Locate the cell with the specified text and output its [x, y] center coordinate. 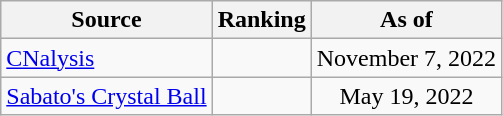
As of [406, 20]
Sabato's Crystal Ball [106, 96]
November 7, 2022 [406, 58]
CNalysis [106, 58]
May 19, 2022 [406, 96]
Source [106, 20]
Ranking [262, 20]
